Find where the given text appears and provide that cell's center as (x, y) coordinate. 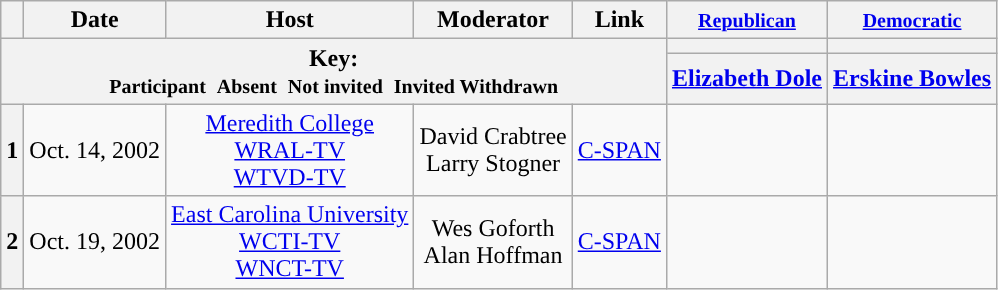
East Carolina UniversityWCTI-TVWNCT-TV (290, 242)
Elizabeth Dole (746, 78)
Oct. 19, 2002 (95, 242)
2 (12, 242)
Host (290, 20)
Meredith CollegeWRAL-TVWTVD-TV (290, 150)
Democratic (912, 20)
Erskine Bowles (912, 78)
Republican (746, 20)
1 (12, 150)
Key: Participant Absent Not invited Invited Withdrawn (334, 72)
Date (95, 20)
Moderator (493, 20)
Link (619, 20)
Oct. 14, 2002 (95, 150)
David CrabtreeLarry Stogner (493, 150)
Wes GoforthAlan Hoffman (493, 242)
